Scan for the cell matching the given text and deliver its (x, y) coordinate at center. 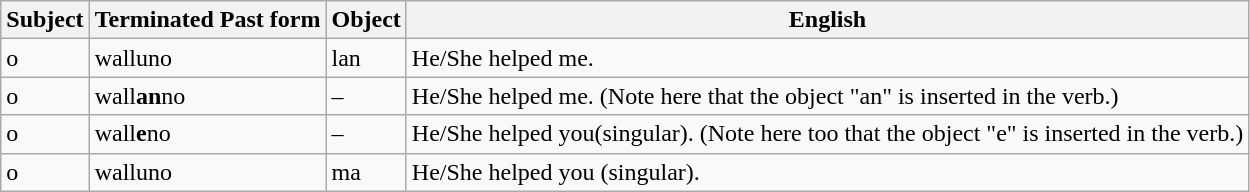
ma (366, 172)
Subject (45, 20)
Object (366, 20)
walleno (208, 134)
English (827, 20)
lan (366, 58)
He/She helped me. (Note here that the object "an" is inserted in the verb.) (827, 96)
He/She helped you (singular). (827, 172)
He/She helped me. (827, 58)
He/She helped you(singular). (Note here too that the object "e" is inserted in the verb.) (827, 134)
Terminated Past form (208, 20)
wallanno (208, 96)
